Locate the cell with the specified text and output its (X, Y) center coordinate. 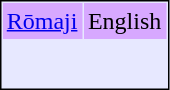
English (124, 21)
Rōmaji (42, 21)
